Identify which cell holds the provided text, then report its (x, y) central coordinate. 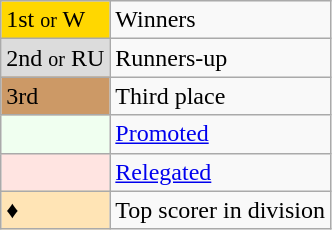
1st or W (56, 20)
Promoted (220, 134)
Third place (220, 96)
Top scorer in division (220, 210)
2nd or RU (56, 58)
Runners-up (220, 58)
Winners (220, 20)
Relegated (220, 172)
♦ (56, 210)
3rd (56, 96)
